Search for the cell housing the specified text and yield its (X, Y) center coordinate. 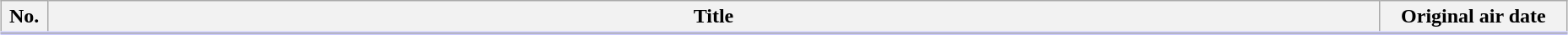
Original air date (1473, 17)
No. (24, 17)
Title (713, 17)
